Search for the cell housing the specified text and yield its [x, y] center coordinate. 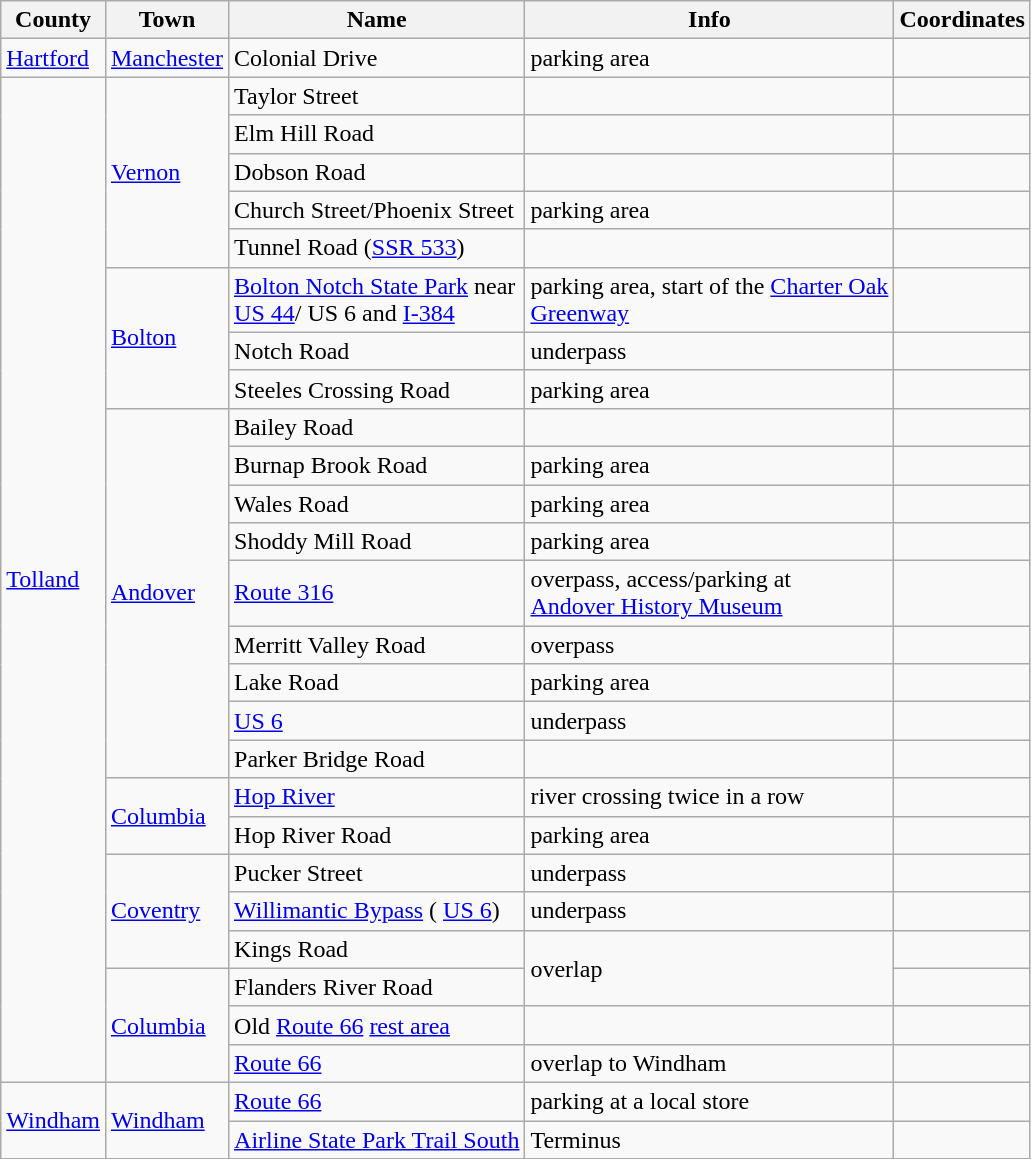
Info [710, 20]
Name [377, 20]
Merritt Valley Road [377, 645]
Willimantic Bypass ( US 6) [377, 911]
Old Route 66 rest area [377, 1025]
river crossing twice in a row [710, 797]
overlap [710, 968]
Lake Road [377, 683]
Flanders River Road [377, 987]
parking at a local store [710, 1101]
Parker Bridge Road [377, 759]
Elm Hill Road [377, 134]
Burnap Brook Road [377, 465]
Vernon [166, 172]
Terminus [710, 1139]
Town [166, 20]
Hop River [377, 797]
Tolland [54, 580]
Wales Road [377, 503]
Coordinates [962, 20]
Manchester [166, 58]
Notch Road [377, 351]
Dobson Road [377, 172]
Bolton Notch State Park near US 44/ US 6 and I-384 [377, 300]
Andover [166, 593]
Hartford [54, 58]
Route 316 [377, 594]
Bolton [166, 338]
Taylor Street [377, 96]
Church Street/Phoenix Street [377, 210]
Pucker Street [377, 873]
County [54, 20]
Kings Road [377, 949]
US 6 [377, 721]
Airline State Park Trail South [377, 1139]
Colonial Drive [377, 58]
Tunnel Road (SSR 533) [377, 248]
Coventry [166, 911]
overlap to Windham [710, 1063]
Bailey Road [377, 427]
Steeles Crossing Road [377, 389]
overpass, access/parking atAndover History Museum [710, 594]
Shoddy Mill Road [377, 542]
parking area, start of the Charter OakGreenway [710, 300]
Hop River Road [377, 835]
overpass [710, 645]
